Find where the given text appears and provide that cell's center as (x, y) coordinate. 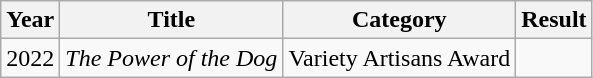
Variety Artisans Award (400, 58)
Year (30, 20)
Category (400, 20)
The Power of the Dog (172, 58)
2022 (30, 58)
Result (554, 20)
Title (172, 20)
